Locate the cell with the specified text and output its [X, Y] center coordinate. 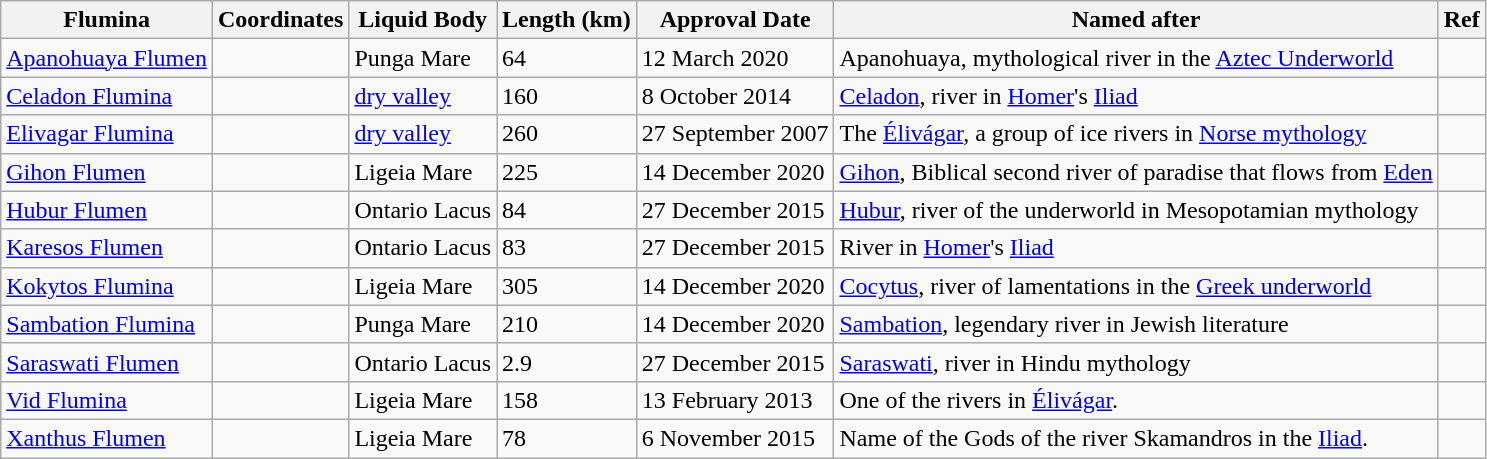
Hubur, river of the underworld in Mesopotamian mythology [1136, 210]
Named after [1136, 20]
Xanthus Flumen [107, 438]
225 [567, 172]
8 October 2014 [735, 96]
Sambation, legendary river in Jewish literature [1136, 324]
Vid Flumina [107, 400]
Celadon Flumina [107, 96]
Kokytos Flumina [107, 286]
Sambation Flumina [107, 324]
Apanohuaya Flumen [107, 58]
Karesos Flumen [107, 248]
305 [567, 286]
84 [567, 210]
Coordinates [280, 20]
Length (km) [567, 20]
2.9 [567, 362]
Liquid Body [423, 20]
13 February 2013 [735, 400]
Flumina [107, 20]
158 [567, 400]
83 [567, 248]
12 March 2020 [735, 58]
Saraswati, river in Hindu mythology [1136, 362]
Apanohuaya, mythological river in the Aztec Underworld [1136, 58]
Gihon, Biblical second river of paradise that flows from Eden [1136, 172]
78 [567, 438]
Elivagar Flumina [107, 134]
210 [567, 324]
The Élivágar, a group of ice rivers in Norse mythology [1136, 134]
One of the rivers in Élivágar. [1136, 400]
River in Homer's Iliad [1136, 248]
260 [567, 134]
64 [567, 58]
Gihon Flumen [107, 172]
Hubur Flumen [107, 210]
6 November 2015 [735, 438]
Celadon, river in Homer's Iliad [1136, 96]
160 [567, 96]
27 September 2007 [735, 134]
Ref [1462, 20]
Name of the Gods of the river Skamandros in the Iliad. [1136, 438]
Approval Date [735, 20]
Saraswati Flumen [107, 362]
Cocytus, river of lamentations in the Greek underworld [1136, 286]
